Find where the given text appears and provide that cell's center as [x, y] coordinate. 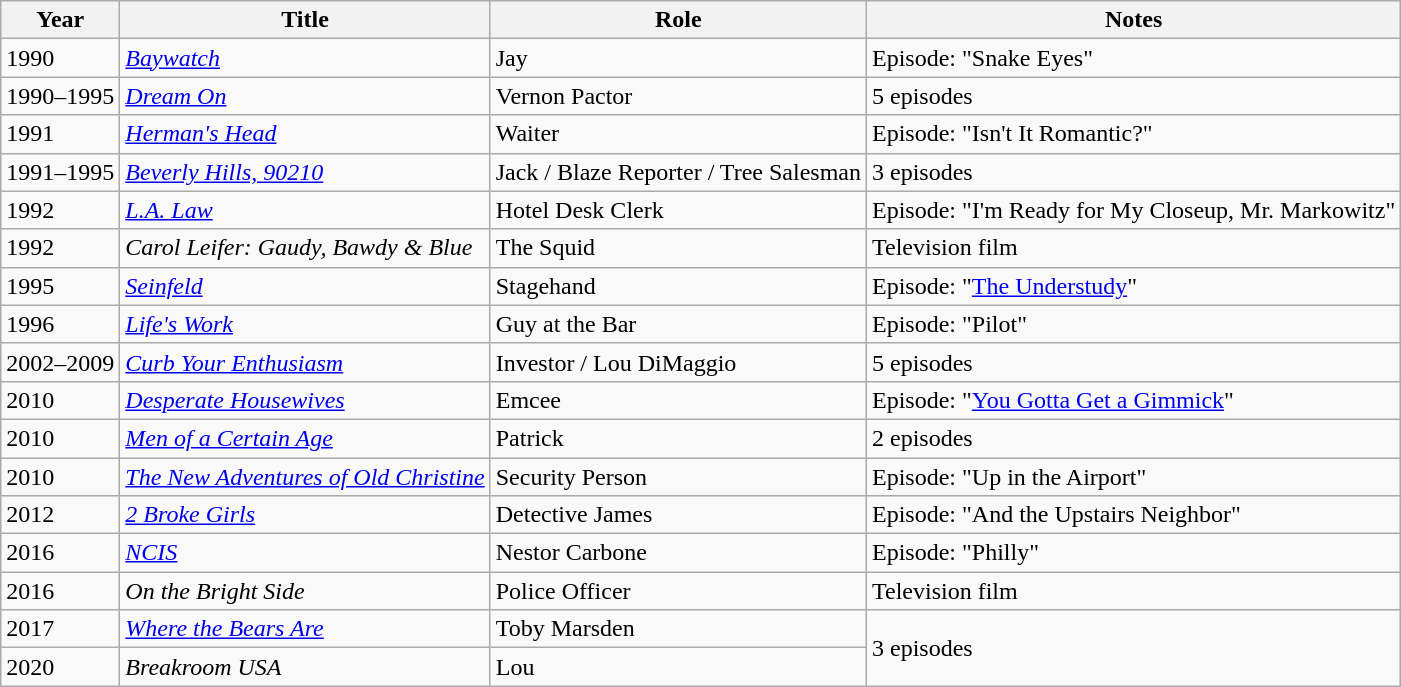
Investor / Lou DiMaggio [678, 362]
Episode: "Snake Eyes" [1134, 58]
NCIS [305, 553]
Vernon Pactor [678, 96]
Episode: "And the Upstairs Neighbor" [1134, 515]
L.A. Law [305, 210]
Seinfeld [305, 286]
Episode: "Isn't It Romantic?" [1134, 134]
Beverly Hills, 90210 [305, 172]
Waiter [678, 134]
1991 [60, 134]
Toby Marsden [678, 629]
Episode: "Pilot" [1134, 324]
Episode: "Philly" [1134, 553]
1990 [60, 58]
Episode: "I'm Ready for My Closeup, Mr. Markowitz" [1134, 210]
On the Bright Side [305, 591]
2020 [60, 667]
Men of a Certain Age [305, 438]
Patrick [678, 438]
Dream On [305, 96]
Carol Leifer: Gaudy, Bawdy & Blue [305, 248]
Nestor Carbone [678, 553]
2002–2009 [60, 362]
2 episodes [1134, 438]
The Squid [678, 248]
Herman's Head [305, 134]
The New Adventures of Old Christine [305, 477]
Security Person [678, 477]
1990–1995 [60, 96]
Jack / Blaze Reporter / Tree Salesman [678, 172]
Episode: "Up in the Airport" [1134, 477]
Breakroom USA [305, 667]
Stagehand [678, 286]
Hotel Desk Clerk [678, 210]
Episode: "You Gotta Get a Gimmick" [1134, 400]
Year [60, 20]
Jay [678, 58]
1995 [60, 286]
Baywatch [305, 58]
Emcee [678, 400]
Where the Bears Are [305, 629]
Police Officer [678, 591]
Role [678, 20]
2 Broke Girls [305, 515]
Life's Work [305, 324]
1991–1995 [60, 172]
Title [305, 20]
Desperate Housewives [305, 400]
2017 [60, 629]
1996 [60, 324]
2012 [60, 515]
Detective James [678, 515]
Guy at the Bar [678, 324]
Curb Your Enthusiasm [305, 362]
Notes [1134, 20]
Episode: "The Understudy" [1134, 286]
Lou [678, 667]
